Detect which cell encompasses the target text, then output its (x, y) center coordinate. 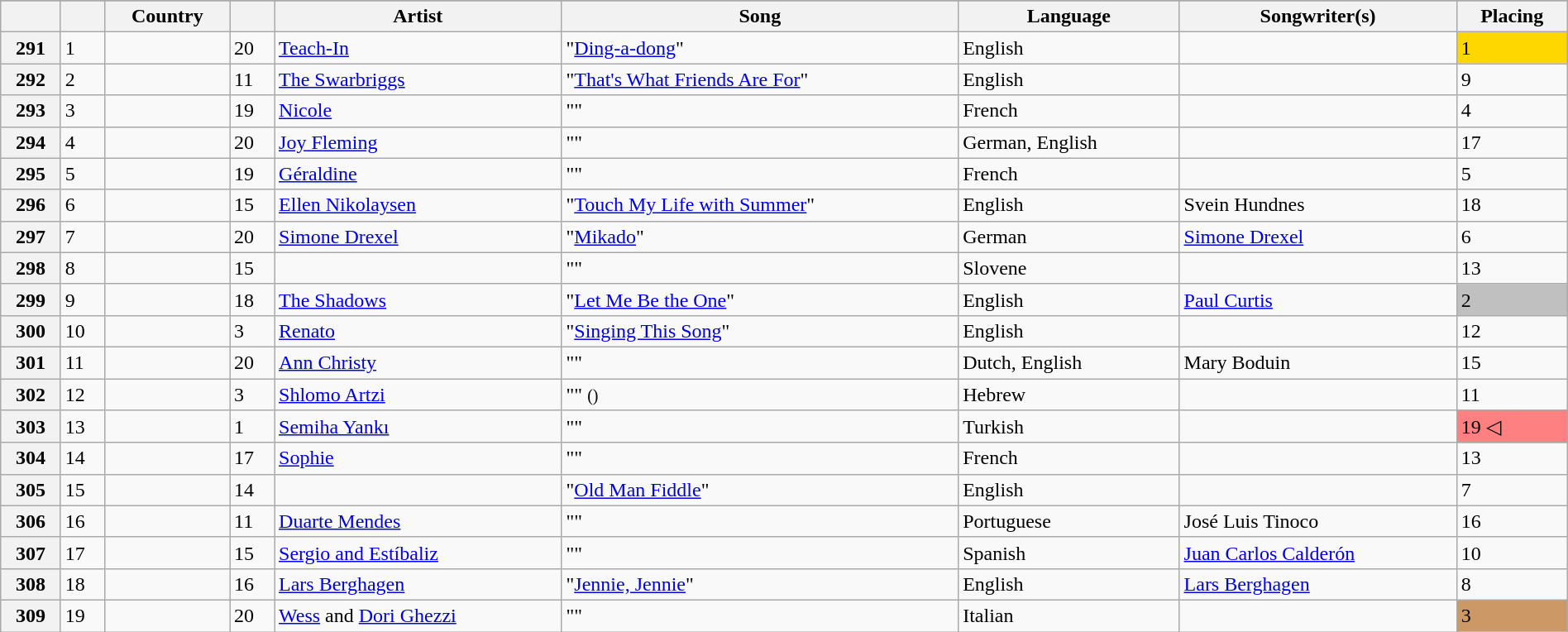
Joy Fleming (418, 142)
299 (31, 299)
"Jennie, Jennie" (760, 584)
Country (167, 17)
297 (31, 237)
Duarte Mendes (418, 521)
Semiha Yankı (418, 427)
Slovene (1068, 268)
Placing (1512, 17)
The Swarbriggs (418, 79)
"Old Man Fiddle" (760, 490)
Hebrew (1068, 395)
Turkish (1068, 427)
Song (760, 17)
"Singing This Song" (760, 331)
Ellen Nikolaysen (418, 205)
Sergio and Estíbaliz (418, 553)
Language (1068, 17)
292 (31, 79)
298 (31, 268)
José Luis Tinoco (1318, 521)
296 (31, 205)
Spanish (1068, 553)
Artist (418, 17)
Wess and Dori Ghezzi (418, 615)
Dutch, English (1068, 362)
302 (31, 395)
Teach-In (418, 48)
Svein Hundnes (1318, 205)
Ann Christy (418, 362)
294 (31, 142)
305 (31, 490)
303 (31, 427)
291 (31, 48)
308 (31, 584)
Paul Curtis (1318, 299)
"" () (760, 395)
"Let Me Be the One" (760, 299)
The Shadows (418, 299)
304 (31, 458)
293 (31, 111)
Sophie (418, 458)
Géraldine (418, 174)
295 (31, 174)
Renato (418, 331)
300 (31, 331)
306 (31, 521)
Juan Carlos Calderón (1318, 553)
19 ◁ (1512, 427)
"Mikado" (760, 237)
Songwriter(s) (1318, 17)
Mary Boduin (1318, 362)
307 (31, 553)
"Touch My Life with Summer" (760, 205)
Nicole (418, 111)
"Ding-a-dong" (760, 48)
"That's What Friends Are For" (760, 79)
301 (31, 362)
Italian (1068, 615)
German (1068, 237)
Portuguese (1068, 521)
German, English (1068, 142)
309 (31, 615)
Shlomo Artzi (418, 395)
